Provide the (X, Y) coordinate of the cell's center where the given text is located.  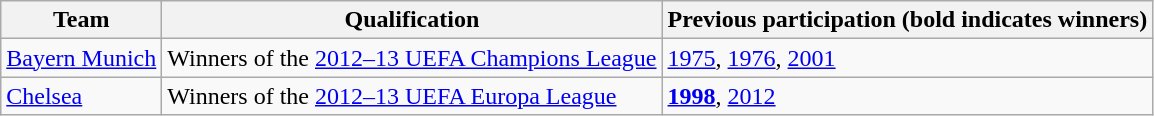
1998, 2012 (908, 96)
Bayern Munich (82, 58)
Previous participation (bold indicates winners) (908, 20)
Team (82, 20)
Qualification (412, 20)
Winners of the 2012–13 UEFA Europa League (412, 96)
Winners of the 2012–13 UEFA Champions League (412, 58)
Chelsea (82, 96)
1975, 1976, 2001 (908, 58)
